Locate the cell with the specified text and output its (X, Y) center coordinate. 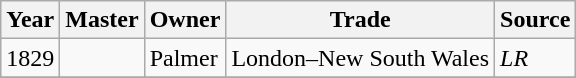
Owner (185, 20)
1829 (30, 58)
Year (30, 20)
Source (536, 20)
Master (102, 20)
Trade (360, 20)
London–New South Wales (360, 58)
LR (536, 58)
Palmer (185, 58)
